Identify which cell holds the provided text, then report its [x, y] central coordinate. 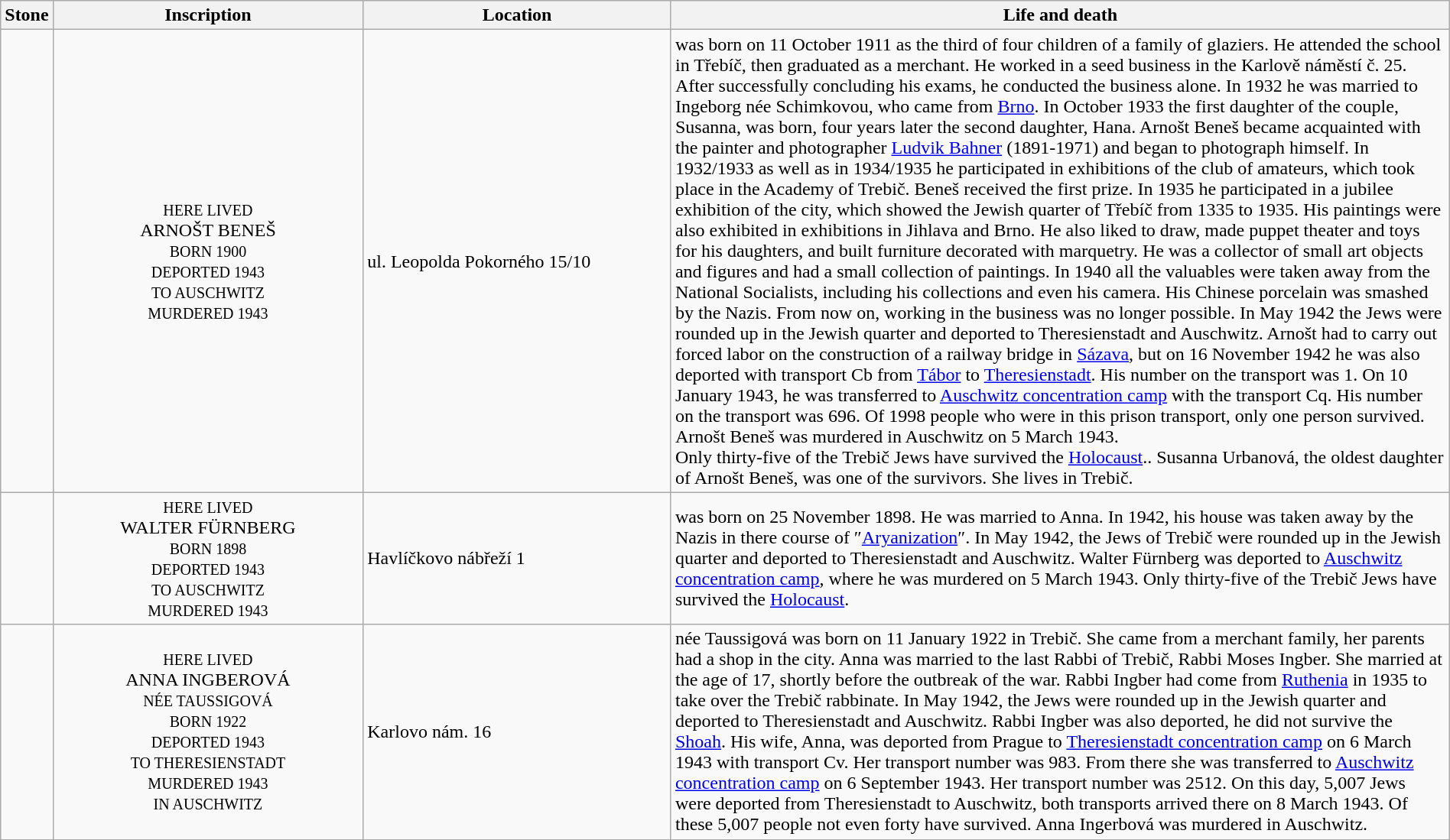
Inscription [208, 15]
ul. Leopolda Pokorného 15/10 [517, 261]
Havlíčkovo nábřeží 1 [517, 558]
HERE LIVEDANNA INGBEROVÁNÉE TAUSSIGOVÁBORN 1922DEPORTED 1943TO THERESIENSTADTMURDERED 1943IN AUSCHWITZ [208, 732]
Location [517, 15]
HERE LIVEDWALTER FÜRNBERGBORN 1898DEPORTED 1943TO AUSCHWITZMURDERED 1943 [208, 558]
Stone [27, 15]
HERE LIVEDARNOŠT BENEŠBORN 1900DEPORTED 1943TO AUSCHWITZMURDERED 1943 [208, 261]
Life and death [1060, 15]
Karlovo nám. 16 [517, 732]
